For the text-containing cell, return its midpoint in (X, Y) coordinate format. 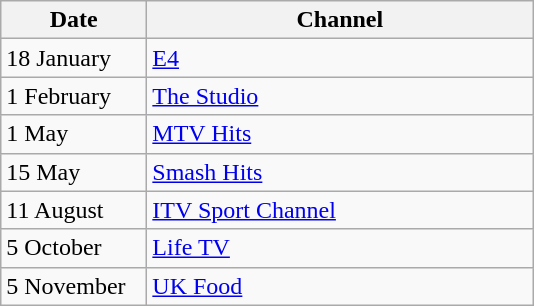
ITV Sport Channel (340, 210)
Channel (340, 20)
11 August (74, 210)
The Studio (340, 96)
15 May (74, 172)
Date (74, 20)
E4 (340, 58)
Smash Hits (340, 172)
UK Food (340, 286)
1 May (74, 134)
18 January (74, 58)
Life TV (340, 248)
5 October (74, 248)
MTV Hits (340, 134)
1 February (74, 96)
5 November (74, 286)
